Pinpoint the cell where the given text exists, returning its (X, Y) midpoint coordinate. 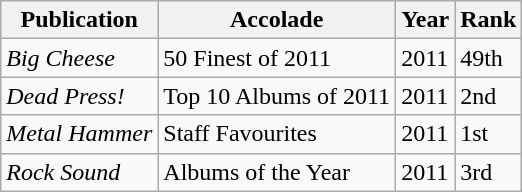
2nd (488, 96)
Staff Favourites (277, 134)
50 Finest of 2011 (277, 58)
Big Cheese (80, 58)
1st (488, 134)
Accolade (277, 20)
Year (426, 20)
49th (488, 58)
3rd (488, 172)
Publication (80, 20)
Rock Sound (80, 172)
Albums of the Year (277, 172)
Dead Press! (80, 96)
Metal Hammer (80, 134)
Rank (488, 20)
Top 10 Albums of 2011 (277, 96)
